Extract the (X, Y) coordinate from the center of the cell holding the provided text.  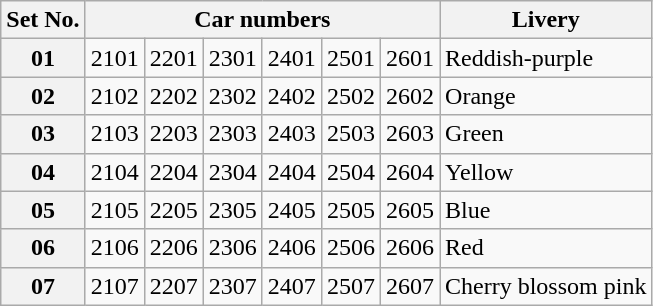
03 (43, 134)
2105 (114, 210)
2203 (174, 134)
Orange (546, 96)
04 (43, 172)
2403 (292, 134)
Set No. (43, 20)
2302 (232, 96)
2102 (114, 96)
2602 (410, 96)
Car numbers (262, 20)
2503 (350, 134)
02 (43, 96)
06 (43, 248)
2404 (292, 172)
2304 (232, 172)
2206 (174, 248)
2406 (292, 248)
Green (546, 134)
2205 (174, 210)
2303 (232, 134)
2501 (350, 58)
2607 (410, 286)
2301 (232, 58)
2402 (292, 96)
2107 (114, 286)
2504 (350, 172)
07 (43, 286)
2103 (114, 134)
2104 (114, 172)
2601 (410, 58)
2405 (292, 210)
Reddish-purple (546, 58)
2604 (410, 172)
2507 (350, 286)
Red (546, 248)
2106 (114, 248)
Blue (546, 210)
Livery (546, 20)
2202 (174, 96)
2407 (292, 286)
2204 (174, 172)
2306 (232, 248)
2207 (174, 286)
2603 (410, 134)
Cherry blossom pink (546, 286)
2502 (350, 96)
2101 (114, 58)
2401 (292, 58)
01 (43, 58)
2506 (350, 248)
Yellow (546, 172)
2307 (232, 286)
2605 (410, 210)
2201 (174, 58)
2606 (410, 248)
2305 (232, 210)
05 (43, 210)
2505 (350, 210)
